Detect which cell encompasses the target text, then output its [X, Y] center coordinate. 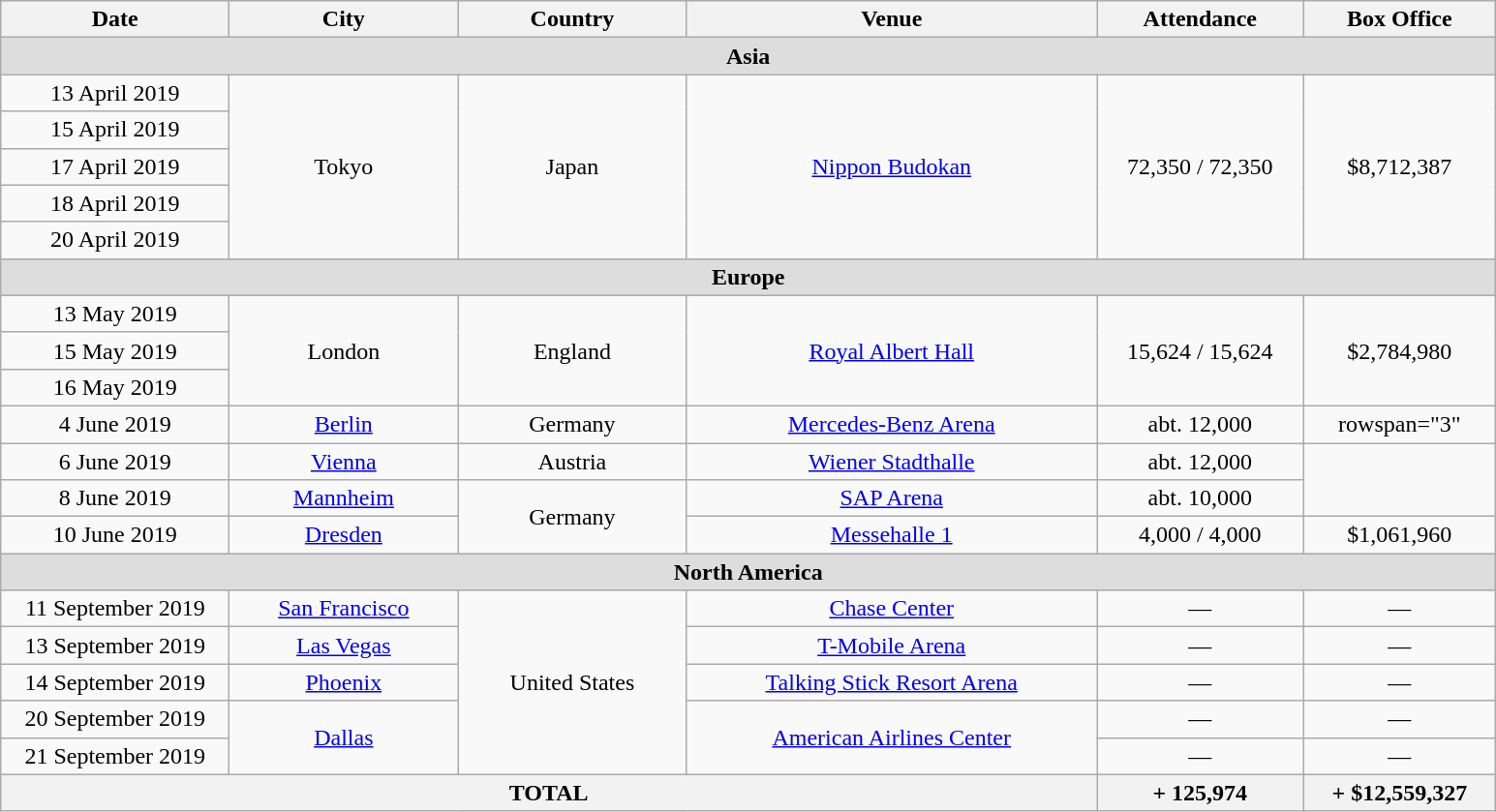
18 April 2019 [115, 203]
TOTAL [549, 793]
11 September 2019 [115, 609]
13 September 2019 [115, 646]
Dallas [344, 737]
8 June 2019 [115, 498]
England [572, 350]
United States [572, 682]
13 April 2019 [115, 93]
Phoenix [344, 682]
Austria [572, 462]
16 May 2019 [115, 387]
San Francisco [344, 609]
21 September 2019 [115, 756]
10 June 2019 [115, 535]
15 April 2019 [115, 130]
14 September 2019 [115, 682]
American Airlines Center [892, 737]
Wiener Stadthalle [892, 462]
15,624 / 15,624 [1200, 350]
17 April 2019 [115, 166]
Tokyo [344, 166]
Nippon Budokan [892, 166]
Country [572, 19]
+ 125,974 [1200, 793]
North America [748, 572]
Box Office [1400, 19]
Vienna [344, 462]
abt. 10,000 [1200, 498]
72,350 / 72,350 [1200, 166]
London [344, 350]
4 June 2019 [115, 424]
Mercedes-Benz Arena [892, 424]
13 May 2019 [115, 314]
Messehalle 1 [892, 535]
Dresden [344, 535]
Venue [892, 19]
15 May 2019 [115, 350]
$2,784,980 [1400, 350]
Mannheim [344, 498]
Date [115, 19]
Japan [572, 166]
Europe [748, 277]
Las Vegas [344, 646]
Talking Stick Resort Arena [892, 682]
Royal Albert Hall [892, 350]
Attendance [1200, 19]
4,000 / 4,000 [1200, 535]
Berlin [344, 424]
+ $12,559,327 [1400, 793]
$8,712,387 [1400, 166]
T-Mobile Arena [892, 646]
Chase Center [892, 609]
Asia [748, 56]
SAP Arena [892, 498]
20 September 2019 [115, 719]
20 April 2019 [115, 240]
6 June 2019 [115, 462]
$1,061,960 [1400, 535]
City [344, 19]
rowspan="3" [1400, 424]
